Output the (X, Y) coordinate of the center of the cell containing the given text.  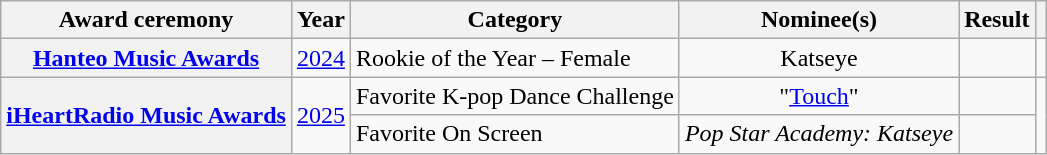
Category (514, 20)
2025 (320, 115)
2024 (320, 58)
Rookie of the Year – Female (514, 58)
Award ceremony (146, 20)
"Touch" (818, 96)
Favorite On Screen (514, 134)
Pop Star Academy: Katseye (818, 134)
Katseye (818, 58)
Nominee(s) (818, 20)
Year (320, 20)
iHeartRadio Music Awards (146, 115)
Result (997, 20)
Hanteo Music Awards (146, 58)
Favorite K-pop Dance Challenge (514, 96)
